Locate the cell with the specified text and output its [x, y] center coordinate. 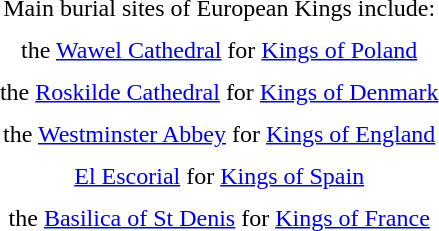
the Wawel Cathedral for Kings of Poland [220, 50]
the Roskilde Cathedral for Kings of Denmark [220, 92]
the Westminster Abbey for Kings of England [220, 134]
El Escorial for Kings of Spain [220, 176]
the Basilica of St Denis for Kings of France [220, 218]
